Return the [x, y] coordinate for the center point of the cell that contains the specified text.  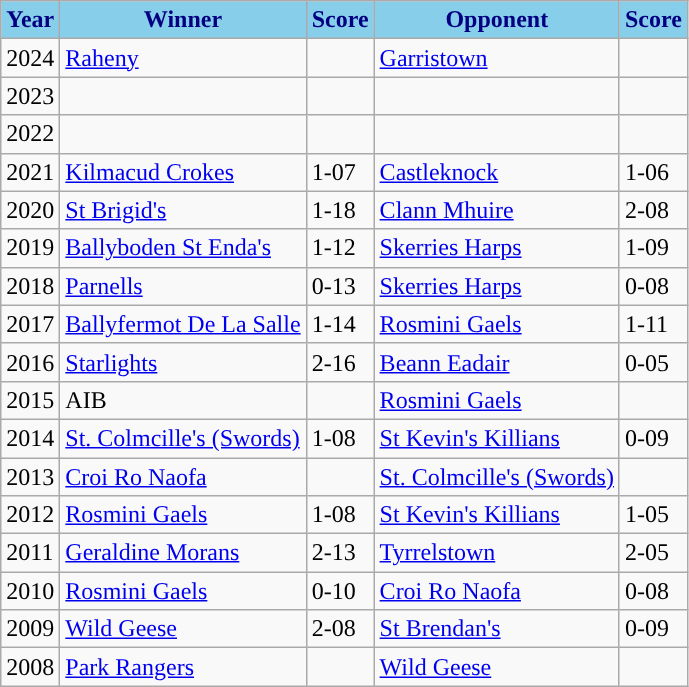
Beann Eadair [496, 362]
2011 [30, 553]
Park Rangers [183, 667]
2017 [30, 324]
2024 [30, 58]
1-12 [340, 248]
Parnells [183, 286]
Castleknock [496, 172]
2019 [30, 248]
Tyrrelstown [496, 553]
Raheny [183, 58]
2013 [30, 477]
1-07 [340, 172]
St Brendan's [496, 629]
0-10 [340, 591]
1-09 [653, 248]
2-16 [340, 362]
Garristown [496, 58]
Clann Mhuire [496, 210]
2012 [30, 515]
2018 [30, 286]
Year [30, 20]
2022 [30, 134]
2020 [30, 210]
1-11 [653, 324]
2015 [30, 400]
Winner [183, 20]
Ballyfermot De La Salle [183, 324]
AIB [183, 400]
Opponent [496, 20]
2014 [30, 438]
Starlights [183, 362]
0-13 [340, 286]
1-18 [340, 210]
2-13 [340, 553]
St Brigid's [183, 210]
Kilmacud Crokes [183, 172]
2016 [30, 362]
0-05 [653, 362]
2021 [30, 172]
Ballyboden St Enda's [183, 248]
2023 [30, 96]
1-06 [653, 172]
2008 [30, 667]
2-05 [653, 553]
2010 [30, 591]
Geraldine Morans [183, 553]
2009 [30, 629]
1-14 [340, 324]
1-05 [653, 515]
